For the text-containing cell, return its midpoint in (X, Y) coordinate format. 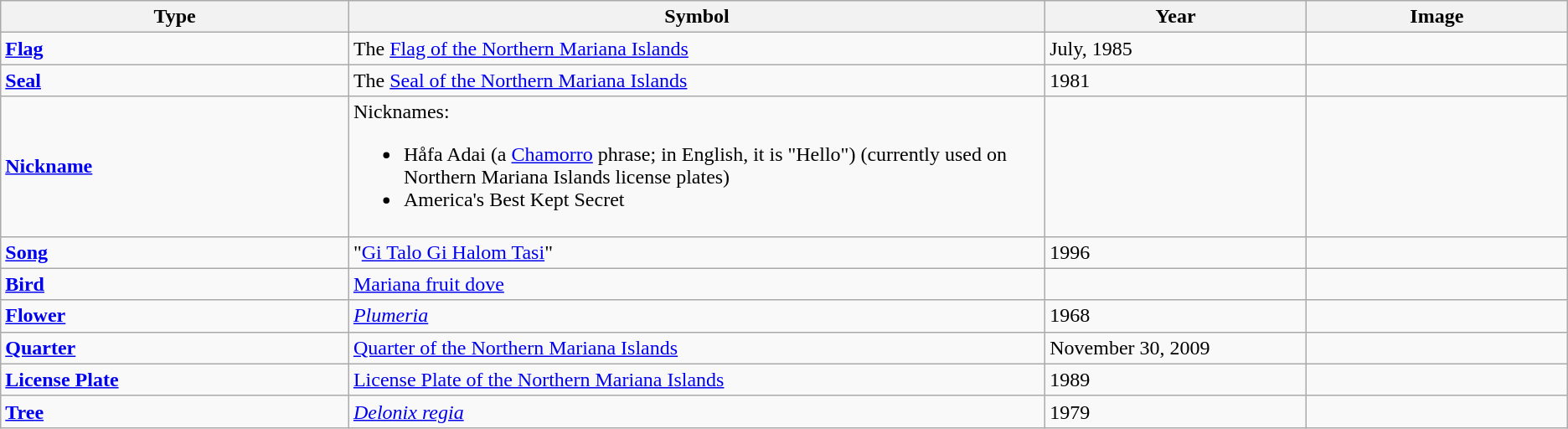
The Flag of the Northern Mariana Islands (697, 49)
Plumeria (697, 316)
Mariana fruit dove (697, 284)
Image (1436, 17)
Year (1176, 17)
Bird (175, 284)
1981 (1176, 80)
Tree (175, 411)
1989 (1176, 380)
License Plate (175, 380)
1996 (1176, 252)
License Plate of the Northern Mariana Islands (697, 380)
Quarter of the Northern Mariana Islands (697, 348)
July, 1985 (1176, 49)
"Gi Talo Gi Halom Tasi" (697, 252)
The Seal of the Northern Mariana Islands (697, 80)
1968 (1176, 316)
Song (175, 252)
Flower (175, 316)
Type (175, 17)
Quarter (175, 348)
Seal (175, 80)
Delonix regia (697, 411)
November 30, 2009 (1176, 348)
Symbol (697, 17)
Flag (175, 49)
1979 (1176, 411)
Nickname (175, 166)
